Return the (X, Y) coordinate for the center point of the cell that contains the specified text.  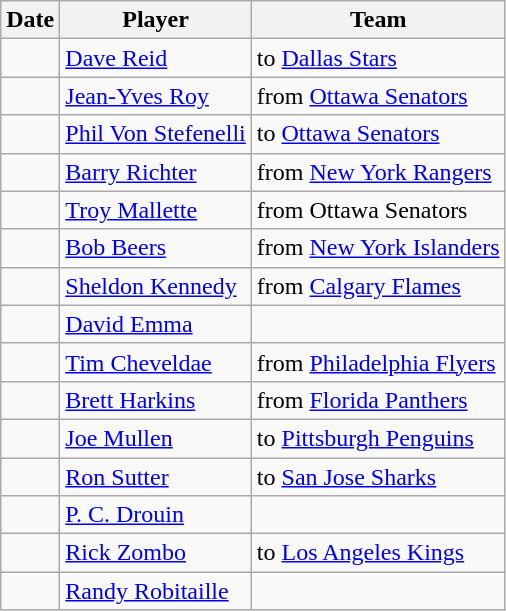
to Pittsburgh Penguins (378, 438)
Randy Robitaille (156, 591)
P. C. Drouin (156, 515)
Troy Mallette (156, 210)
Joe Mullen (156, 438)
Date (30, 20)
Tim Cheveldae (156, 362)
Bob Beers (156, 248)
from Philadelphia Flyers (378, 362)
David Emma (156, 324)
Player (156, 20)
Brett Harkins (156, 400)
from Florida Panthers (378, 400)
to Dallas Stars (378, 58)
Barry Richter (156, 172)
to San Jose Sharks (378, 477)
to Ottawa Senators (378, 134)
from New York Rangers (378, 172)
Dave Reid (156, 58)
Rick Zombo (156, 553)
from New York Islanders (378, 248)
to Los Angeles Kings (378, 553)
Phil Von Stefenelli (156, 134)
Sheldon Kennedy (156, 286)
Jean-Yves Roy (156, 96)
Team (378, 20)
Ron Sutter (156, 477)
from Calgary Flames (378, 286)
